For the text-containing cell, return its midpoint in [x, y] coordinate format. 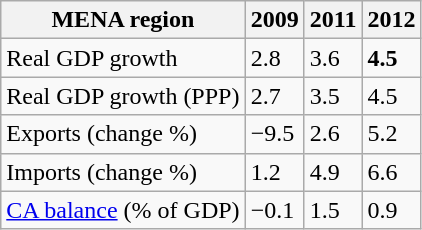
2.7 [274, 96]
3.5 [333, 96]
0.9 [392, 210]
Real GDP growth (PPP) [123, 96]
Real GDP growth [123, 58]
3.6 [333, 58]
−0.1 [274, 210]
2.6 [333, 134]
2011 [333, 20]
4.9 [333, 172]
2012 [392, 20]
1.5 [333, 210]
2009 [274, 20]
CA balance (% of GDP) [123, 210]
−9.5 [274, 134]
1.2 [274, 172]
2.8 [274, 58]
MENA region [123, 20]
5.2 [392, 134]
6.6 [392, 172]
Exports (change %) [123, 134]
Imports (change %) [123, 172]
